Detect which cell encompasses the target text, then output its (X, Y) center coordinate. 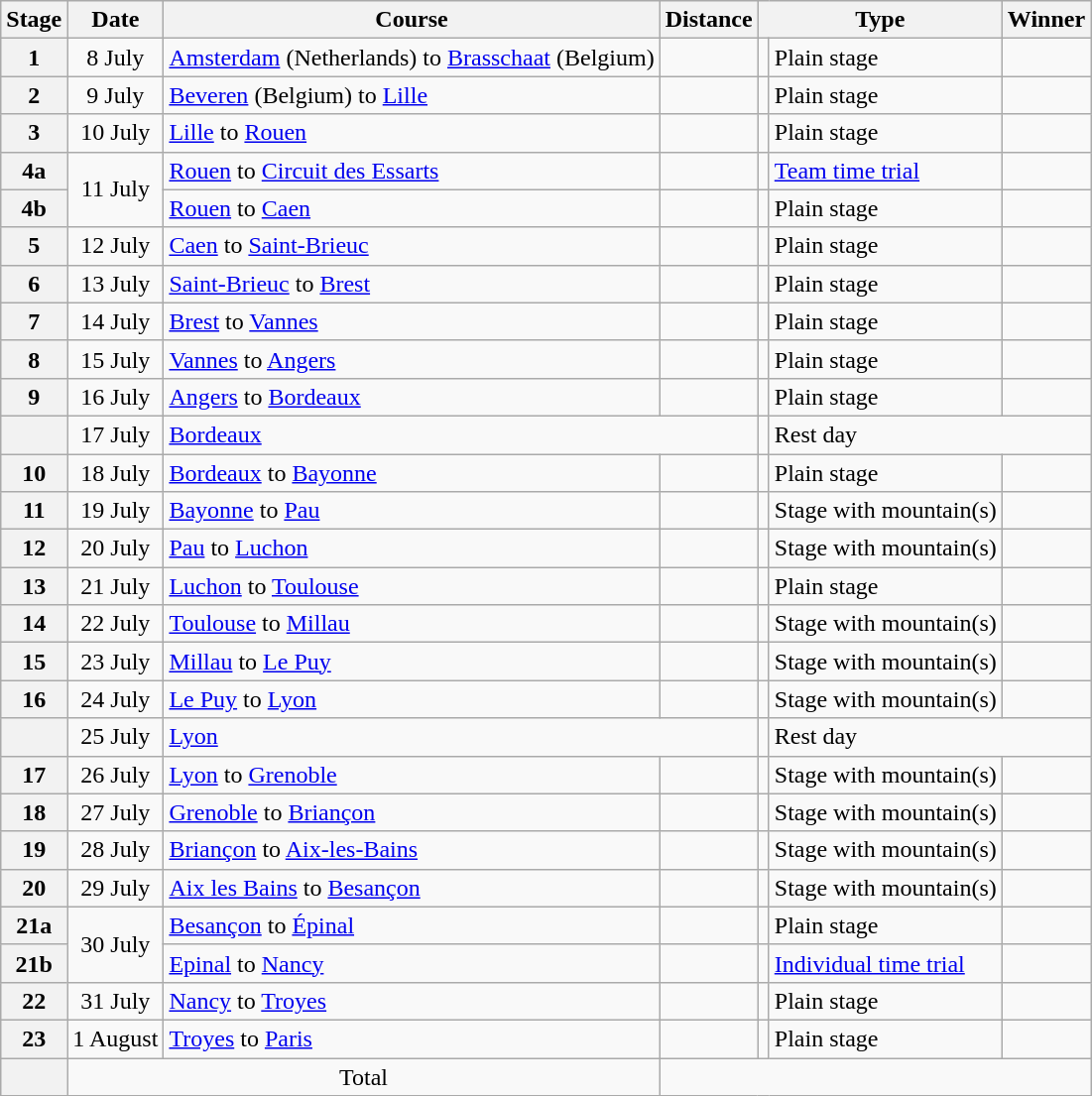
30 July (115, 944)
12 (34, 548)
31 July (115, 1001)
Winner (1045, 20)
Bayonne to Pau (412, 511)
13 (34, 586)
Toulouse to Millau (412, 624)
4b (34, 208)
27 July (115, 812)
Saint-Brieuc to Brest (412, 284)
6 (34, 284)
Type (880, 20)
Rouen to Caen (412, 208)
18 (34, 812)
Date (115, 20)
21a (34, 925)
24 July (115, 699)
Team time trial (885, 171)
19 July (115, 511)
23 (34, 1038)
Pau to Luchon (412, 548)
Bordeaux to Bayonne (412, 473)
Aix les Bains to Besançon (412, 888)
10 (34, 473)
23 July (115, 662)
Lyon to Grenoble (412, 775)
28 July (115, 850)
Grenoble to Briançon (412, 812)
Individual time trial (885, 963)
17 (34, 775)
Troyes to Paris (412, 1038)
25 July (115, 737)
14 (34, 624)
16 July (115, 397)
Le Puy to Lyon (412, 699)
Total (363, 1076)
20 July (115, 548)
9 July (115, 95)
Rouen to Circuit des Essarts (412, 171)
Epinal to Nancy (412, 963)
1 (34, 58)
17 July (115, 434)
Lille to Rouen (412, 133)
Besançon to Épinal (412, 925)
Nancy to Troyes (412, 1001)
2 (34, 95)
22 (34, 1001)
19 (34, 850)
29 July (115, 888)
Angers to Bordeaux (412, 397)
8 July (115, 58)
13 July (115, 284)
18 July (115, 473)
21b (34, 963)
20 (34, 888)
7 (34, 321)
Caen to Saint-Brieuc (412, 246)
26 July (115, 775)
5 (34, 246)
22 July (115, 624)
3 (34, 133)
14 July (115, 321)
Briançon to Aix-les-Bains (412, 850)
1 August (115, 1038)
Luchon to Toulouse (412, 586)
15 July (115, 359)
Distance (708, 20)
16 (34, 699)
8 (34, 359)
Course (412, 20)
Stage (34, 20)
10 July (115, 133)
11 (34, 511)
9 (34, 397)
Brest to Vannes (412, 321)
15 (34, 662)
Millau to Le Puy (412, 662)
Amsterdam (Netherlands) to Brasschaat (Belgium) (412, 58)
4a (34, 171)
21 July (115, 586)
12 July (115, 246)
Bordeaux (460, 434)
Lyon (460, 737)
11 July (115, 189)
Vannes to Angers (412, 359)
Beveren (Belgium) to Lille (412, 95)
